Output the [x, y] coordinate of the center of the cell containing the given text.  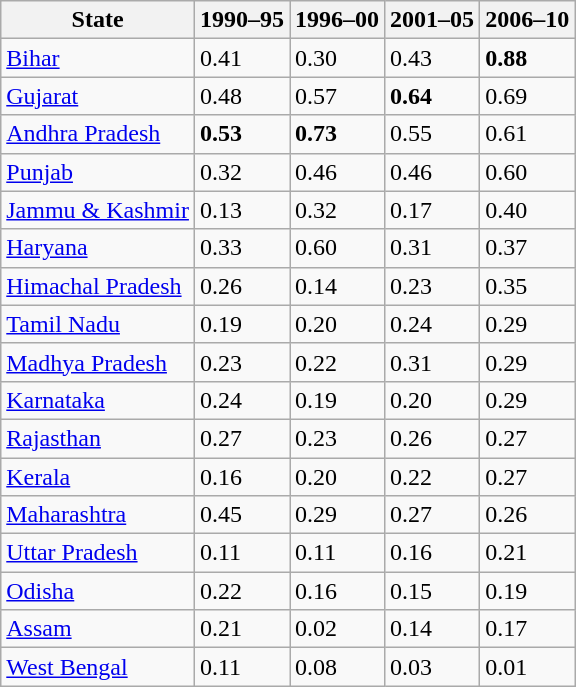
Karnataka [98, 400]
Bihar [98, 58]
2001–05 [432, 20]
Punjab [98, 172]
0.73 [338, 134]
0.03 [432, 667]
0.40 [528, 210]
1996–00 [338, 20]
Maharashtra [98, 515]
0.35 [528, 286]
1990–95 [242, 20]
Odisha [98, 591]
Jammu & Kashmir [98, 210]
0.37 [528, 248]
0.41 [242, 58]
0.53 [242, 134]
0.45 [242, 515]
0.48 [242, 96]
Assam [98, 629]
0.61 [528, 134]
Rajasthan [98, 438]
0.15 [432, 591]
0.57 [338, 96]
Madhya Pradesh [98, 362]
Himachal Pradesh [98, 286]
0.69 [528, 96]
West Bengal [98, 667]
0.33 [242, 248]
0.01 [528, 667]
0.55 [432, 134]
Uttar Pradesh [98, 553]
0.64 [432, 96]
Gujarat [98, 96]
Tamil Nadu [98, 324]
0.02 [338, 629]
2006–10 [528, 20]
0.08 [338, 667]
0.88 [528, 58]
Andhra Pradesh [98, 134]
0.13 [242, 210]
State [98, 20]
Kerala [98, 477]
Haryana [98, 248]
0.43 [432, 58]
0.30 [338, 58]
